Detect which cell encompasses the target text, then output its (x, y) center coordinate. 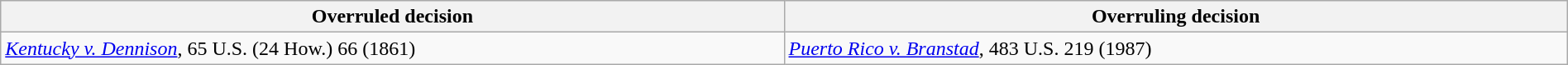
Puerto Rico v. Branstad, 483 U.S. 219 (1987) (1176, 48)
Kentucky v. Dennison, 65 U.S. (24 How.) 66 (1861) (392, 48)
Overruled decision (392, 17)
Overruling decision (1176, 17)
